Scan for the cell matching the given text and deliver its (X, Y) coordinate at center. 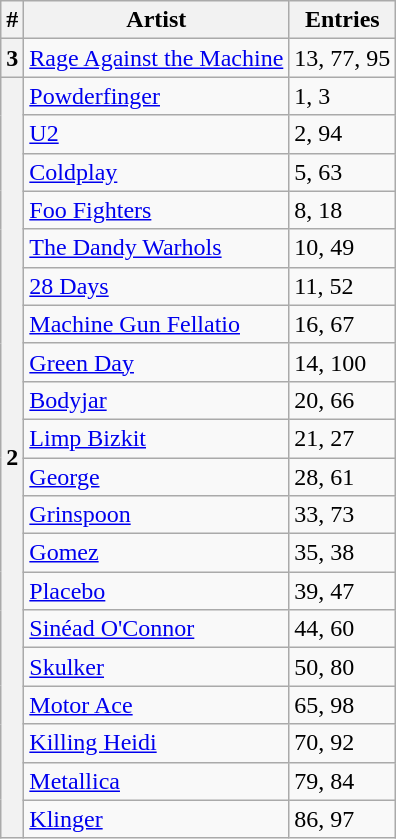
Motor Ace (156, 705)
13, 77, 95 (342, 58)
Skulker (156, 667)
70, 92 (342, 743)
39, 47 (342, 591)
Artist (156, 20)
28, 61 (342, 477)
33, 73 (342, 515)
35, 38 (342, 553)
Metallica (156, 781)
2, 94 (342, 134)
U2 (156, 134)
Placebo (156, 591)
Sinéad O'Connor (156, 629)
Entries (342, 20)
Rage Against the Machine (156, 58)
10, 49 (342, 248)
Limp Bizkit (156, 438)
28 Days (156, 286)
Coldplay (156, 172)
The Dandy Warhols (156, 248)
Gomez (156, 553)
2 (12, 458)
21, 27 (342, 438)
Foo Fighters (156, 210)
Powderfinger (156, 96)
5, 63 (342, 172)
79, 84 (342, 781)
8, 18 (342, 210)
16, 67 (342, 324)
Machine Gun Fellatio (156, 324)
65, 98 (342, 705)
Killing Heidi (156, 743)
44, 60 (342, 629)
14, 100 (342, 362)
3 (12, 58)
50, 80 (342, 667)
George (156, 477)
1, 3 (342, 96)
Klinger (156, 819)
Green Day (156, 362)
20, 66 (342, 400)
86, 97 (342, 819)
Grinspoon (156, 515)
11, 52 (342, 286)
Bodyjar (156, 400)
# (12, 20)
